Output the [X, Y] coordinate of the center of the cell containing the given text.  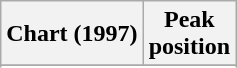
Peakposition [189, 34]
Chart (1997) [72, 34]
